From the cell containing the given text, extract its center point as (x, y) coordinate. 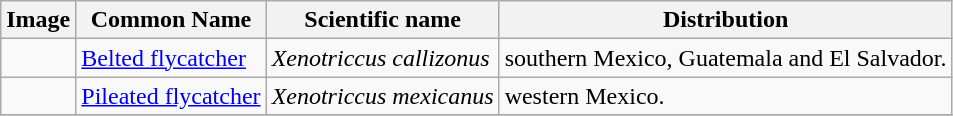
southern Mexico, Guatemala and El Salvador. (726, 58)
Pileated flycatcher (171, 96)
Image (38, 20)
western Mexico. (726, 96)
Xenotriccus mexicanus (382, 96)
Scientific name (382, 20)
Distribution (726, 20)
Xenotriccus callizonus (382, 58)
Common Name (171, 20)
Belted flycatcher (171, 58)
